Return [X, Y] of the center of cell containing provided text 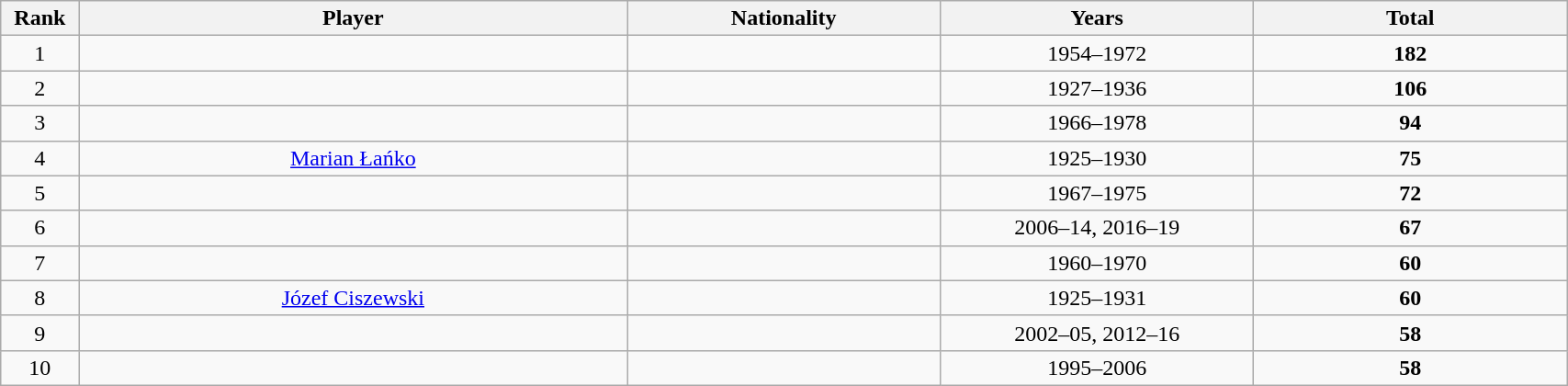
Player [353, 18]
1925–1931 [1097, 298]
9 [40, 333]
1 [40, 53]
1967–1975 [1097, 193]
1925–1930 [1097, 158]
Marian Łańko [353, 158]
5 [40, 193]
Rank [40, 18]
10 [40, 368]
1995–2006 [1097, 368]
106 [1411, 88]
75 [1411, 158]
Years [1097, 18]
7 [40, 263]
67 [1411, 228]
94 [1411, 123]
3 [40, 123]
1927–1936 [1097, 88]
Total [1411, 18]
182 [1411, 53]
72 [1411, 193]
1954–1972 [1097, 53]
1966–1978 [1097, 123]
2002–05, 2012–16 [1097, 333]
6 [40, 228]
Józef Ciszewski [353, 298]
Nationality [784, 18]
4 [40, 158]
8 [40, 298]
2006–14, 2016–19 [1097, 228]
1960–1970 [1097, 263]
2 [40, 88]
